For the text-containing cell, return its midpoint in [X, Y] coordinate format. 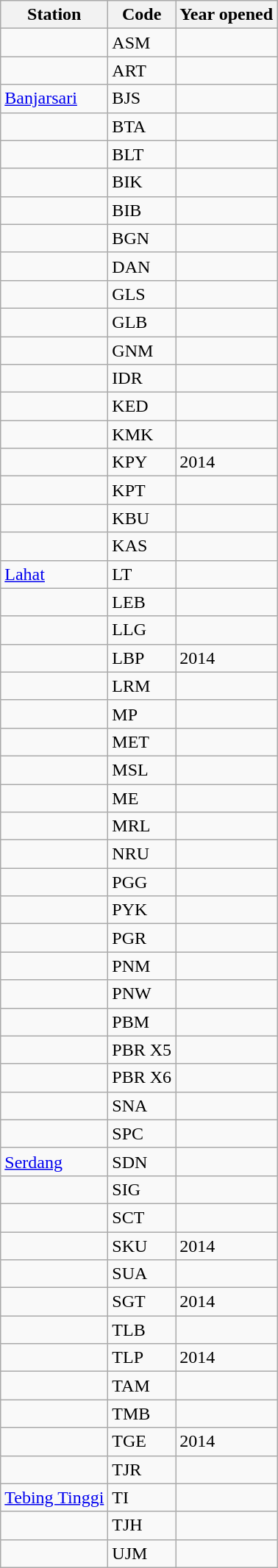
SUA [142, 1274]
PBM [142, 1022]
SDN [142, 1161]
TLB [142, 1330]
TJH [142, 1525]
SKU [142, 1246]
SIG [142, 1189]
TLP [142, 1358]
ART [142, 71]
SPC [142, 1134]
IDR [142, 379]
BLT [142, 154]
LRM [142, 686]
TMB [142, 1414]
SCT [142, 1217]
Year opened [227, 15]
NRU [142, 854]
BGN [142, 238]
BIK [142, 182]
PGR [142, 938]
KBU [142, 518]
KPT [142, 490]
KAS [142, 546]
KED [142, 407]
Lahat [54, 574]
GLS [142, 294]
BIB [142, 210]
MET [142, 742]
UJM [142, 1553]
TJR [142, 1469]
GLB [142, 322]
PBR X6 [142, 1078]
PNM [142, 966]
TI [142, 1497]
Serdang [54, 1161]
LEB [142, 602]
LT [142, 574]
PNW [142, 994]
LLG [142, 630]
Banjarsari [54, 99]
ME [142, 798]
Station [54, 15]
ASM [142, 43]
GNM [142, 351]
BTA [142, 126]
Code [142, 15]
KPY [142, 462]
SGT [142, 1302]
MSL [142, 770]
MRL [142, 826]
KMK [142, 434]
LBP [142, 658]
MP [142, 714]
PGG [142, 882]
PBR X5 [142, 1050]
DAN [142, 266]
TGE [142, 1442]
SNA [142, 1106]
PYK [142, 910]
Tebing Tinggi [54, 1497]
TAM [142, 1386]
BJS [142, 99]
